Return (X, Y) of the center of cell containing provided text 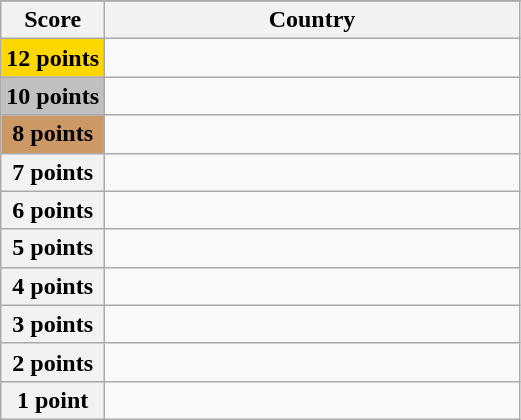
2 points (53, 362)
10 points (53, 96)
1 point (53, 400)
6 points (53, 210)
Score (53, 20)
Country (312, 20)
7 points (53, 172)
3 points (53, 324)
5 points (53, 248)
8 points (53, 134)
4 points (53, 286)
12 points (53, 58)
